Capture the cell that displays the provided text and extract its (x, y) central coordinate. 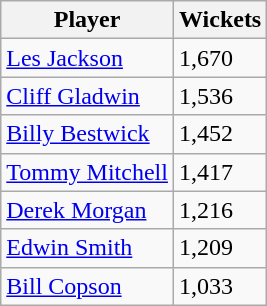
Derek Morgan (88, 210)
Billy Bestwick (88, 134)
Bill Copson (88, 286)
1,452 (220, 134)
Player (88, 20)
1,536 (220, 96)
Tommy Mitchell (88, 172)
Wickets (220, 20)
1,209 (220, 248)
Edwin Smith (88, 248)
1,216 (220, 210)
Cliff Gladwin (88, 96)
Les Jackson (88, 58)
1,417 (220, 172)
1,033 (220, 286)
1,670 (220, 58)
